Pinpoint the cell where the given text exists, returning its [x, y] midpoint coordinate. 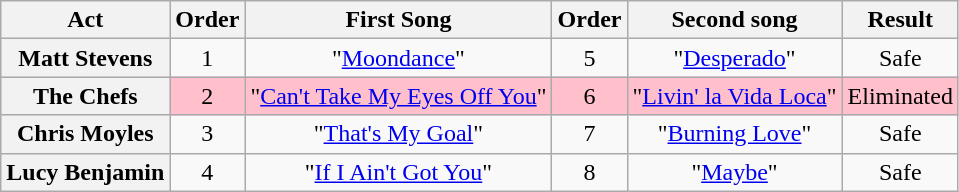
Second song [734, 20]
5 [590, 58]
First Song [398, 20]
4 [208, 172]
"That's My Goal" [398, 134]
Matt Stevens [86, 58]
1 [208, 58]
2 [208, 96]
Eliminated [900, 96]
3 [208, 134]
8 [590, 172]
"Moondance" [398, 58]
"Can't Take My Eyes Off You" [398, 96]
"Livin' la Vida Loca" [734, 96]
"If I Ain't Got You" [398, 172]
"Maybe" [734, 172]
7 [590, 134]
Act [86, 20]
Chris Moyles [86, 134]
6 [590, 96]
Result [900, 20]
The Chefs [86, 96]
"Desperado" [734, 58]
"Burning Love" [734, 134]
Lucy Benjamin [86, 172]
